Locate the cell with the specified text and output its [X, Y] center coordinate. 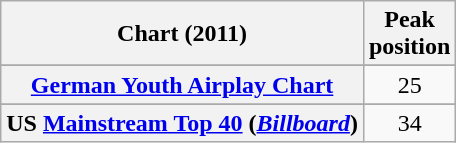
25 [409, 85]
US Mainstream Top 40 (Billboard) [182, 123]
German Youth Airplay Chart [182, 85]
34 [409, 123]
Peakposition [409, 34]
Chart (2011) [182, 34]
